For the text-containing cell, return its midpoint in (X, Y) coordinate format. 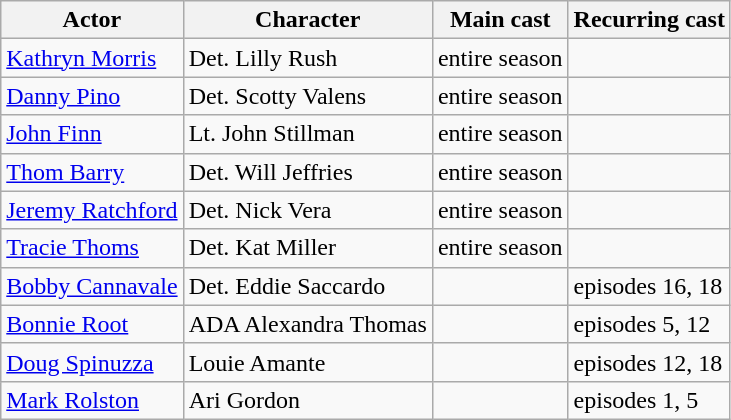
Kathryn Morris (92, 58)
Det. Scotty Valens (308, 96)
Recurring cast (649, 20)
Det. Eddie Saccardo (308, 286)
Louie Amante (308, 362)
episodes 16, 18 (649, 286)
Det. Will Jeffries (308, 172)
Danny Pino (92, 96)
episodes 12, 18 (649, 362)
Character (308, 20)
Det. Nick Vera (308, 210)
Lt. John Stillman (308, 134)
Main cast (500, 20)
Thom Barry (92, 172)
episodes 1, 5 (649, 400)
ADA Alexandra Thomas (308, 324)
Doug Spinuzza (92, 362)
Bobby Cannavale (92, 286)
Det. Kat Miller (308, 248)
John Finn (92, 134)
Tracie Thoms (92, 248)
Jeremy Ratchford (92, 210)
Bonnie Root (92, 324)
Actor (92, 20)
episodes 5, 12 (649, 324)
Det. Lilly Rush (308, 58)
Ari Gordon (308, 400)
Mark Rolston (92, 400)
